Capture the cell that displays the provided text and extract its (X, Y) central coordinate. 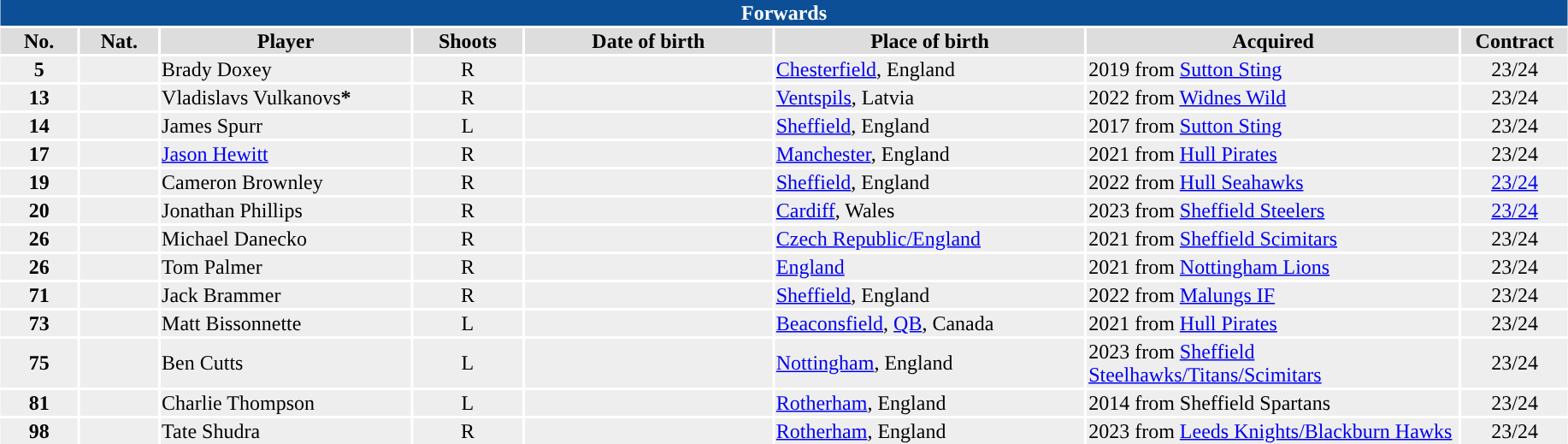
Tom Palmer (286, 267)
14 (39, 126)
Tate Shudra (286, 431)
2023 from Sheffield Steelers (1274, 210)
2022 from Hull Seahawks (1274, 182)
Contract (1515, 41)
2021 from Nottingham Lions (1274, 267)
Acquired (1274, 41)
Ben Cutts (286, 363)
20 (39, 210)
Jonathan Phillips (286, 210)
71 (39, 295)
2022 from Malungs IF (1274, 295)
Matt Bissonnette (286, 323)
2021 from Sheffield Scimitars (1274, 239)
Charlie Thompson (286, 403)
Jason Hewitt (286, 154)
Manchester, England (929, 154)
13 (39, 98)
Player (286, 41)
Shoots (469, 41)
Cardiff, Wales (929, 210)
19 (39, 182)
Nat. (120, 41)
2014 from Sheffield Spartans (1274, 403)
5 (39, 69)
No. (39, 41)
2023 from Sheffield Steelhawks/Titans/Scimitars (1274, 363)
Forwards (783, 13)
Beaconsfield, QB, Canada (929, 323)
2017 from Sutton Sting (1274, 126)
Nottingham, England (929, 363)
Brady Doxey (286, 69)
Chesterfield, England (929, 69)
Cameron Brownley (286, 182)
75 (39, 363)
Jack Brammer (286, 295)
James Spurr (286, 126)
73 (39, 323)
2022 from Widnes Wild (1274, 98)
17 (39, 154)
98 (39, 431)
England (929, 267)
Vladislavs Vulkanovs* (286, 98)
Date of birth (648, 41)
Czech Republic/England (929, 239)
2023 from Leeds Knights/Blackburn Hawks (1274, 431)
Ventspils, Latvia (929, 98)
Michael Danecko (286, 239)
81 (39, 403)
2019 from Sutton Sting (1274, 69)
Place of birth (929, 41)
